Search for the cell housing the specified text and yield its [X, Y] center coordinate. 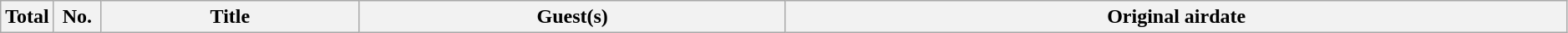
Guest(s) [572, 17]
Total [28, 17]
Title [230, 17]
No. [77, 17]
Original airdate [1176, 17]
